Extract the (X, Y) coordinate from the center of the cell holding the provided text.  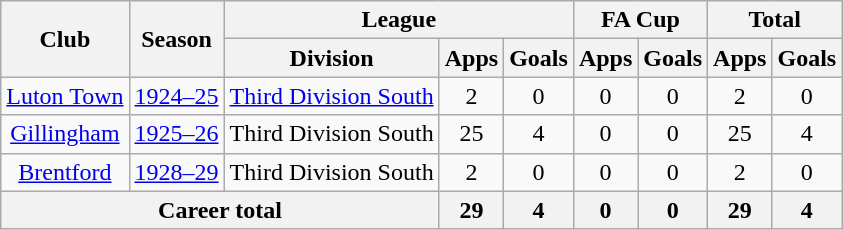
1928–29 (176, 172)
Career total (220, 210)
League (398, 20)
Total (775, 20)
FA Cup (640, 20)
Luton Town (65, 96)
Season (176, 39)
Club (65, 39)
Division (332, 58)
1925–26 (176, 134)
Gillingham (65, 134)
1924–25 (176, 96)
Brentford (65, 172)
